Provide the (X, Y) coordinate of the cell's center where the given text is located.  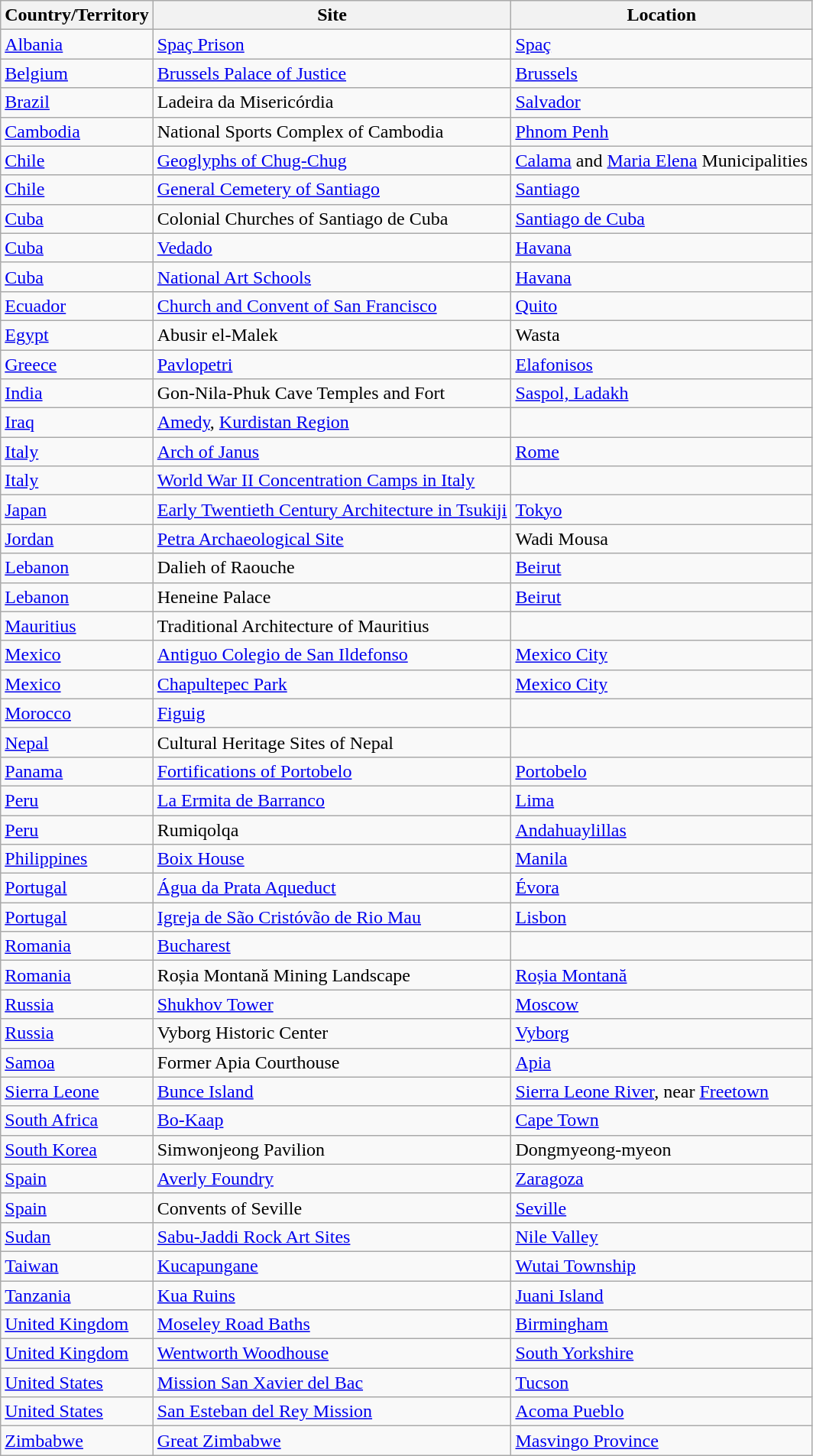
Bucharest (332, 946)
Roșia Montană (662, 975)
Dongmyeong-myeon (662, 1150)
Averly Foundry (332, 1179)
Country/Territory (76, 15)
Cape Town (662, 1120)
Sierra Leone (76, 1091)
Tokyo (662, 510)
Portobelo (662, 771)
South Africa (76, 1120)
Santiago de Cuba (662, 219)
Heneine Palace (332, 597)
Sierra Leone River, near Freetown (662, 1091)
Arch of Janus (332, 452)
Phnom Penh (662, 131)
Colonial Churches of Santiago de Cuba (332, 219)
Taiwan (76, 1266)
Ladeira da Misericórdia (332, 102)
Elafonisos (662, 365)
Tucson (662, 1383)
Simwonjeong Pavilion (332, 1150)
Morocco (76, 713)
Kua Ruins (332, 1295)
Samoa (76, 1062)
Juani Island (662, 1295)
Church and Convent of San Francisco (332, 306)
Água da Prata Aqueduct (332, 888)
Japan (76, 510)
Moseley Road Baths (332, 1325)
Dalieh of Raouche (332, 568)
Roșia Montană Mining Landscape (332, 975)
San Esteban del Rey Mission (332, 1412)
Petra Archaeological Site (332, 539)
General Cemetery of Santiago (332, 190)
Bo-Kaap (332, 1120)
Apia (662, 1062)
Wentworth Woodhouse (332, 1354)
Vyborg (662, 1033)
Calama and Maria Elena Municipalities (662, 161)
Greece (76, 365)
Tanzania (76, 1295)
Lisbon (662, 917)
Nile Valley (662, 1237)
Philippines (76, 859)
Great Zimbabwe (332, 1441)
Birmingham (662, 1325)
South Yorkshire (662, 1354)
Chapultepec Park (332, 684)
Iraq (76, 423)
South Korea (76, 1150)
Cambodia (76, 131)
Sudan (76, 1237)
Vyborg Historic Center (332, 1033)
Wadi Mousa (662, 539)
Location (662, 15)
Amedy, Kurdistan Region (332, 423)
Shukhov Tower (332, 1004)
Brussels Palace of Justice (332, 73)
Andahuaylillas (662, 829)
Convents of Seville (332, 1208)
Brazil (76, 102)
Évora (662, 888)
National Sports Complex of Cambodia (332, 131)
Mission San Xavier del Bac (332, 1383)
National Art Schools (332, 277)
Moscow (662, 1004)
Geoglyphs of Chug-Chug (332, 161)
Spaç Prison (332, 44)
Former Apia Courthouse (332, 1062)
Manila (662, 859)
Brussels (662, 73)
Traditional Architecture of Mauritius (332, 626)
Boix House (332, 859)
Fortifications of Portobelo (332, 771)
Bunce Island (332, 1091)
Nepal (76, 742)
Vedado (332, 248)
Wasta (662, 335)
Zaragoza (662, 1179)
Acoma Pueblo (662, 1412)
Seville (662, 1208)
World War II Concentration Camps in Italy (332, 481)
Salvador (662, 102)
Rumiqolqa (332, 829)
Saspol, Ladakh (662, 394)
Lima (662, 800)
Egypt (76, 335)
Early Twentieth Century Architecture in Tsukiji (332, 510)
Igreja de São Cristóvão de Rio Mau (332, 917)
Pavlopetri (332, 365)
Kucapungane (332, 1266)
Ecuador (76, 306)
Zimbabwe (76, 1441)
Albania (76, 44)
Rome (662, 452)
Santiago (662, 190)
Site (332, 15)
Cultural Heritage Sites of Nepal (332, 742)
Panama (76, 771)
Sabu-Jaddi Rock Art Sites (332, 1237)
Gon-Nila-Phuk Cave Temples and Fort (332, 394)
Quito (662, 306)
Antiguo Colegio de San Ildefonso (332, 655)
Belgium (76, 73)
Abusir el-Malek (332, 335)
Jordan (76, 539)
Mauritius (76, 626)
Figuig (332, 713)
Masvingo Province (662, 1441)
Spaç (662, 44)
Wutai Township (662, 1266)
India (76, 394)
La Ermita de Barranco (332, 800)
